Extract the (x, y) coordinate from the center of the cell holding the provided text.  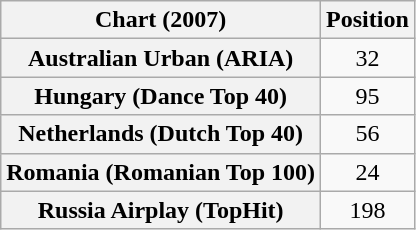
56 (368, 134)
Romania (Romanian Top 100) (161, 172)
Hungary (Dance Top 40) (161, 96)
32 (368, 58)
198 (368, 210)
Chart (2007) (161, 20)
Netherlands (Dutch Top 40) (161, 134)
Russia Airplay (TopHit) (161, 210)
Position (368, 20)
24 (368, 172)
95 (368, 96)
Australian Urban (ARIA) (161, 58)
